Capture the cell that displays the provided text and extract its [x, y] central coordinate. 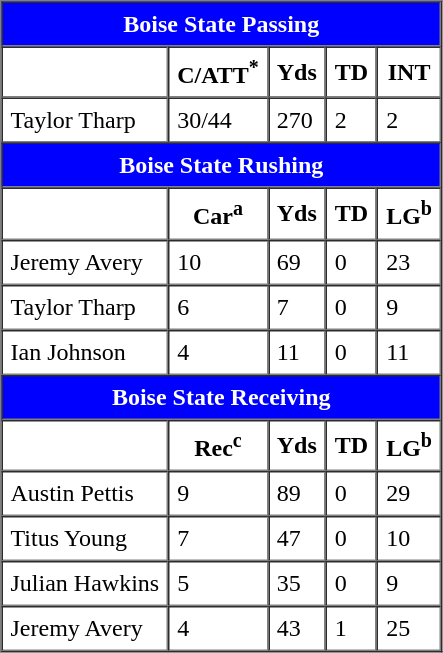
23 [409, 262]
6 [218, 306]
43 [297, 628]
69 [297, 262]
47 [297, 538]
89 [297, 494]
C/ATT* [218, 72]
25 [409, 628]
Boise State Passing [222, 24]
Cara [218, 214]
Julian Hawkins [86, 584]
Recc [218, 444]
Boise State Rushing [222, 166]
Austin Pettis [86, 494]
Ian Johnson [86, 352]
Titus Young [86, 538]
30/44 [218, 120]
5 [218, 584]
270 [297, 120]
35 [297, 584]
1 [352, 628]
Boise State Receiving [222, 396]
29 [409, 494]
INT [409, 72]
